Scan for the cell matching the given text and deliver its (x, y) coordinate at center. 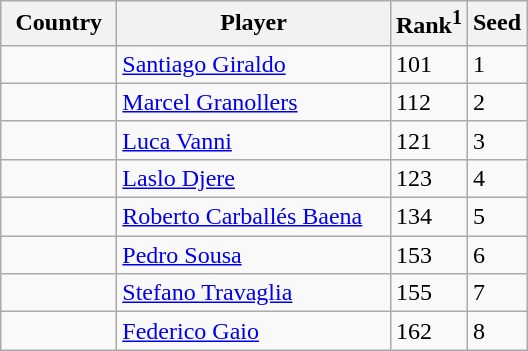
Federico Gaio (254, 331)
7 (496, 293)
Marcel Granollers (254, 102)
134 (428, 217)
155 (428, 293)
Rank1 (428, 24)
112 (428, 102)
121 (428, 140)
3 (496, 140)
1 (496, 64)
162 (428, 331)
Roberto Carballés Baena (254, 217)
Player (254, 24)
Country (59, 24)
4 (496, 178)
101 (428, 64)
Seed (496, 24)
2 (496, 102)
Santiago Giraldo (254, 64)
8 (496, 331)
Pedro Sousa (254, 255)
123 (428, 178)
Laslo Djere (254, 178)
5 (496, 217)
153 (428, 255)
Stefano Travaglia (254, 293)
6 (496, 255)
Luca Vanni (254, 140)
